Find where the given text appears and provide that cell's center as [x, y] coordinate. 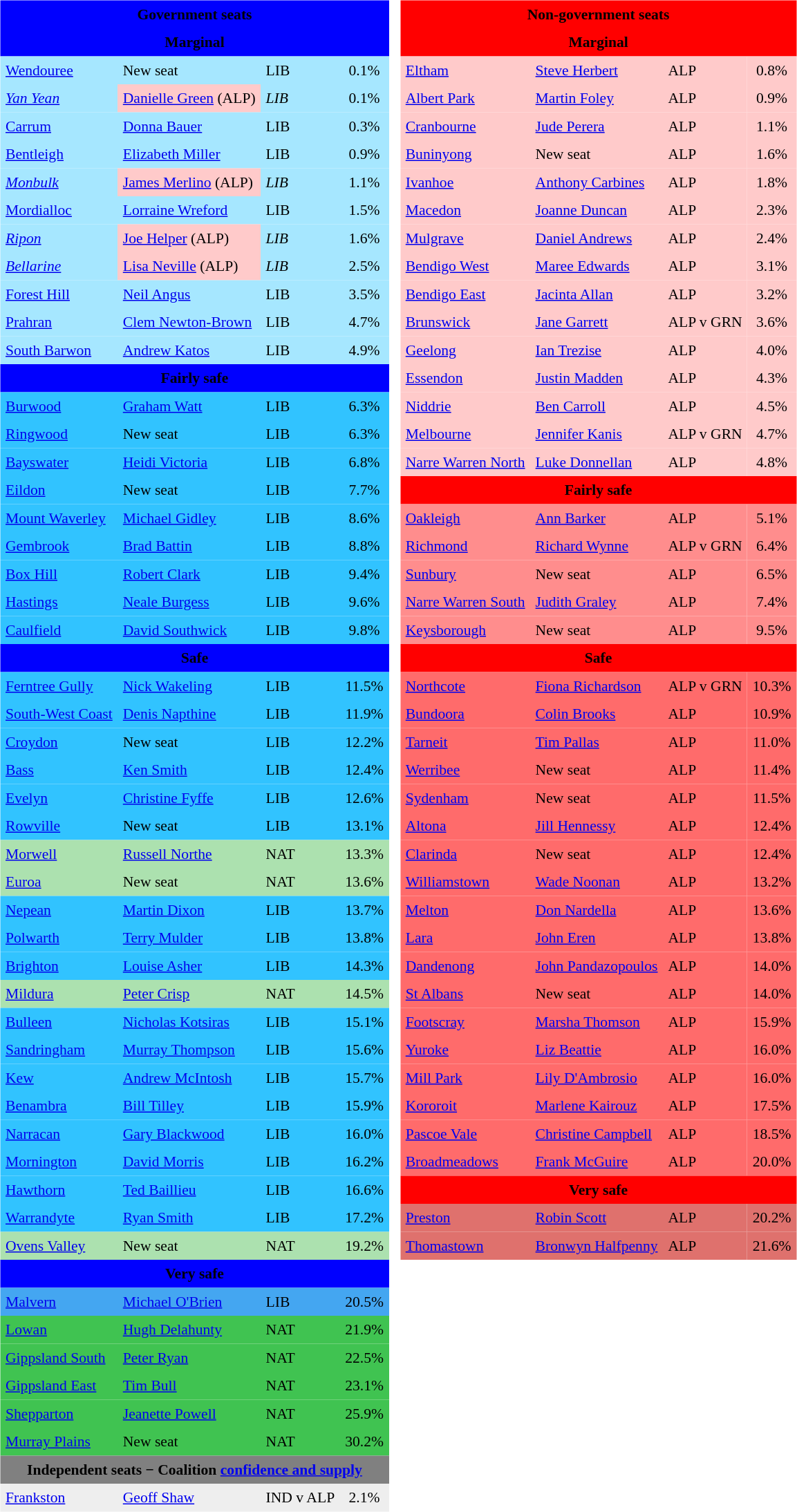
2.3% [771, 210]
John Pandazopoulos [597, 965]
Peter Crisp [189, 994]
Evelyn [59, 797]
Graham Watt [189, 406]
Neale Burgess [189, 602]
7.4% [771, 602]
15.6% [365, 1050]
Bill Tilley [189, 1106]
1.5% [365, 210]
9.5% [771, 630]
4.5% [771, 406]
Macedon [465, 210]
Jennifer Kanis [597, 434]
Jane Garrett [597, 322]
Joanne Duncan [597, 210]
22.5% [365, 1357]
4.8% [771, 462]
Jacinta Allan [597, 294]
Bulleen [59, 1021]
Bendigo East [465, 294]
St Albans [465, 994]
Mildura [59, 994]
Justin Madden [597, 378]
Altona [465, 826]
Michael O'Brien [189, 1301]
14.3% [365, 965]
Clarinda [465, 853]
Brunswick [465, 322]
Ted Baillieu [189, 1189]
David Morris [189, 1162]
0.3% [365, 126]
13.7% [365, 909]
Narre Warren North [465, 462]
Andrew McIntosh [189, 1077]
3.1% [771, 266]
Bendigo West [465, 266]
20.0% [771, 1162]
Bellarine [59, 266]
Nick Wakeling [189, 686]
Albert Park [465, 98]
2.5% [365, 266]
Ben Carroll [597, 406]
4.3% [771, 378]
25.9% [365, 1413]
Polwarth [59, 938]
15.7% [365, 1077]
13.2% [771, 882]
5.1% [771, 518]
Bass [59, 770]
3.2% [771, 294]
12.6% [365, 797]
Footscray [465, 1021]
Kororoit [465, 1106]
Frankston [59, 1497]
Non-government seats [599, 14]
Anthony Carbines [597, 182]
Frank McGuire [597, 1162]
30.2% [365, 1442]
Robin Scott [597, 1218]
Christine Campbell [597, 1133]
South Barwon [59, 350]
Geelong [465, 350]
Caulfield [59, 630]
Ian Trezise [597, 350]
16.6% [365, 1189]
Cranbourne [465, 126]
Warrandyte [59, 1218]
18.5% [771, 1133]
IND v ALP [300, 1497]
9.6% [365, 602]
Luke Donnellan [597, 462]
Bayswater [59, 462]
Brad Battin [189, 546]
2.1% [365, 1497]
Eltham [465, 70]
Pascoe Vale [465, 1133]
Ferntree Gully [59, 686]
Nicholas Kotsiras [189, 1021]
Christine Fyffe [189, 797]
8.8% [365, 546]
14.5% [365, 994]
Fiona Richardson [597, 686]
Gippsland South [59, 1357]
Sunbury [465, 574]
Box Hill [59, 574]
Sydenham [465, 797]
Peter Ryan [189, 1357]
Danielle Green (ALP) [189, 98]
Richmond [465, 546]
11.9% [365, 714]
9.8% [365, 630]
Hugh Delahunty [189, 1330]
Niddrie [465, 406]
Hastings [59, 602]
Murray Thompson [189, 1050]
Liz Beattie [597, 1050]
Bentleigh [59, 154]
Colin Brooks [597, 714]
Mornington [59, 1162]
7.7% [365, 490]
Thomastown [465, 1245]
Lowan [59, 1330]
Oakleigh [465, 518]
Keysborough [465, 630]
11.4% [771, 770]
Daniel Andrews [597, 238]
Lisa Neville (ALP) [189, 266]
Ivanhoe [465, 182]
Ryan Smith [189, 1218]
Gippsland East [59, 1386]
Narracan [59, 1133]
Mulgrave [465, 238]
Werribee [465, 770]
6.8% [365, 462]
3.6% [771, 322]
Melton [465, 909]
Tim Bull [189, 1386]
Tarneit [465, 741]
Melbourne [465, 434]
Jill Hennessy [597, 826]
Lily D'Ambrosio [597, 1077]
Marlene Kairouz [597, 1106]
Tim Pallas [597, 741]
Jeanette Powell [189, 1413]
6.4% [771, 546]
Narre Warren South [465, 602]
Hawthorn [59, 1189]
Clem Newton-Brown [189, 322]
Burwood [59, 406]
John Eren [597, 938]
6.5% [771, 574]
8.6% [365, 518]
Lorraine Wreford [189, 210]
Northcote [465, 686]
Lara [465, 938]
Donna Bauer [189, 126]
23.1% [365, 1386]
11.0% [771, 741]
Russell Northe [189, 853]
Monbulk [59, 182]
James Merlino (ALP) [189, 182]
Government seats [194, 14]
17.2% [365, 1218]
Yan Yean [59, 98]
Yuroke [465, 1050]
Nepean [59, 909]
10.9% [771, 714]
Gary Blackwood [189, 1133]
Shepparton [59, 1413]
0.8% [771, 70]
South-West Coast [59, 714]
Croydon [59, 741]
17.5% [771, 1106]
21.6% [771, 1245]
Mill Park [465, 1077]
Essendon [465, 378]
Elizabeth Miller [189, 154]
Benambra [59, 1106]
Kew [59, 1077]
Don Nardella [597, 909]
Eildon [59, 490]
Terry Mulder [189, 938]
16.2% [365, 1162]
Prahran [59, 322]
Martin Dixon [189, 909]
Ovens Valley [59, 1245]
Geoff Shaw [189, 1497]
12.2% [365, 741]
4.0% [771, 350]
Dandenong [465, 965]
Mordialloc [59, 210]
Bronwyn Halfpenny [597, 1245]
Bundoora [465, 714]
3.5% [365, 294]
19.2% [365, 1245]
13.1% [365, 826]
Louise Asher [189, 965]
Carrum [59, 126]
20.5% [365, 1301]
Michael Gidley [189, 518]
Marsha Thomson [597, 1021]
13.3% [365, 853]
2.4% [771, 238]
Richard Wynne [597, 546]
20.2% [771, 1218]
Joe Helper (ALP) [189, 238]
Wendouree [59, 70]
Ann Barker [597, 518]
Mount Waverley [59, 518]
Euroa [59, 882]
9.4% [365, 574]
Buninyong [465, 154]
Heidi Victoria [189, 462]
Andrew Katos [189, 350]
Independent seats − Coalition confidence and supply [194, 1469]
10.3% [771, 686]
Judith Graley [597, 602]
Wade Noonan [597, 882]
Ken Smith [189, 770]
Ringwood [59, 434]
Sandringham [59, 1050]
Ripon [59, 238]
15.1% [365, 1021]
Broadmeadows [465, 1162]
1.8% [771, 182]
Gembrook [59, 546]
Malvern [59, 1301]
Denis Napthine [189, 714]
Williamstown [465, 882]
21.9% [365, 1330]
Robert Clark [189, 574]
Steve Herbert [597, 70]
Rowville [59, 826]
Maree Edwards [597, 266]
Murray Plains [59, 1442]
David Southwick [189, 630]
Brighton [59, 965]
Martin Foley [597, 98]
4.9% [365, 350]
Morwell [59, 853]
Jude Perera [597, 126]
Forest Hill [59, 294]
Preston [465, 1218]
Neil Angus [189, 294]
